Pinpoint the cell where the given text exists, returning its (X, Y) midpoint coordinate. 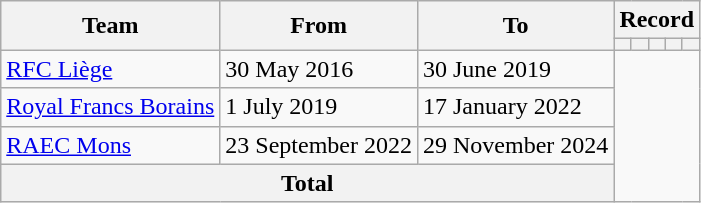
Total (308, 183)
Record (657, 20)
30 May 2016 (319, 69)
RAEC Mons (110, 145)
RFC Liège (110, 69)
23 September 2022 (319, 145)
Team (110, 26)
30 June 2019 (515, 69)
From (319, 26)
29 November 2024 (515, 145)
17 January 2022 (515, 107)
Royal Francs Borains (110, 107)
To (515, 26)
1 July 2019 (319, 107)
